From the cell containing the given text, extract its center point as (x, y) coordinate. 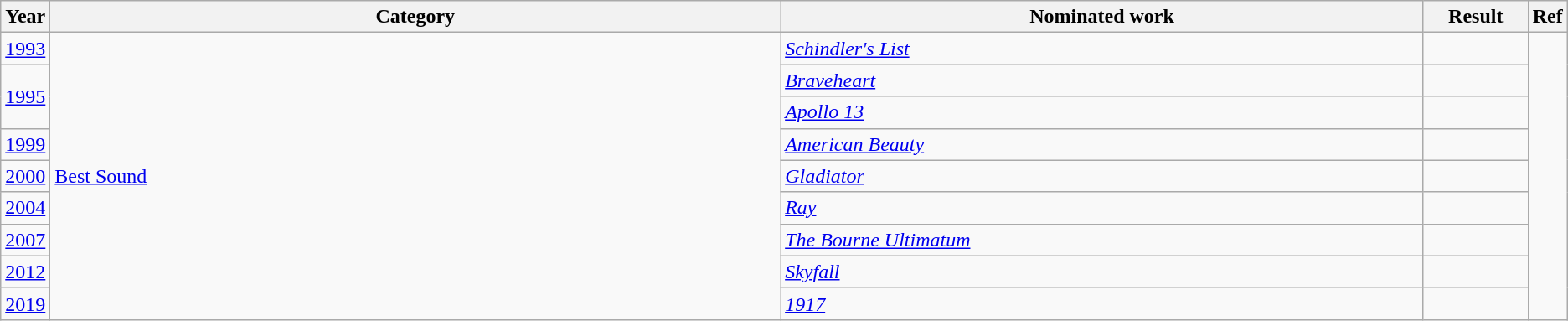
Result (1476, 17)
1995 (25, 96)
Schindler's List (1102, 49)
Category (415, 17)
The Bourne Ultimatum (1102, 240)
Year (25, 17)
American Beauty (1102, 144)
Gladiator (1102, 176)
2000 (25, 176)
Nominated work (1102, 17)
Braveheart (1102, 80)
Ray (1102, 208)
1993 (25, 49)
Apollo 13 (1102, 112)
2012 (25, 272)
1999 (25, 144)
2019 (25, 303)
Ref (1548, 17)
Best Sound (415, 176)
2007 (25, 240)
Skyfall (1102, 272)
2004 (25, 208)
1917 (1102, 303)
